Output the (x, y) coordinate of the center of the cell containing the given text.  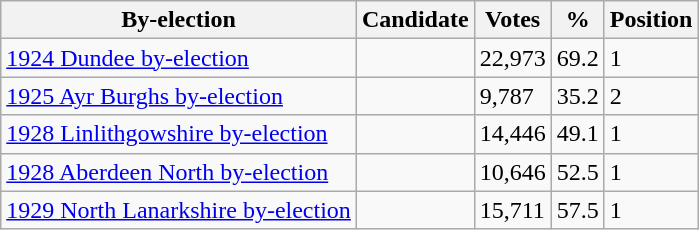
By-election (179, 20)
10,646 (512, 172)
1928 Linlithgowshire by-election (179, 134)
57.5 (578, 210)
1925 Ayr Burghs by-election (179, 96)
% (578, 20)
15,711 (512, 210)
Votes (512, 20)
22,973 (512, 58)
49.1 (578, 134)
1924 Dundee by-election (179, 58)
2 (651, 96)
Position (651, 20)
Candidate (415, 20)
1929 North Lanarkshire by-election (179, 210)
69.2 (578, 58)
52.5 (578, 172)
1928 Aberdeen North by-election (179, 172)
14,446 (512, 134)
35.2 (578, 96)
9,787 (512, 96)
